Output the (x, y) coordinate of the center of the cell containing the given text.  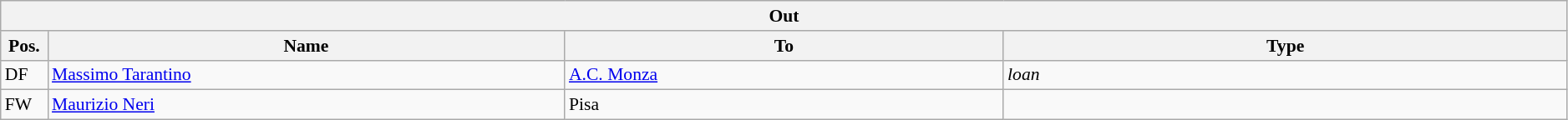
Pos. (24, 46)
FW (24, 105)
loan (1285, 75)
Massimo Tarantino (306, 75)
Name (306, 46)
A.C. Monza (784, 75)
Out (784, 16)
Maurizio Neri (306, 105)
To (784, 46)
DF (24, 75)
Pisa (784, 105)
Type (1285, 46)
